Detect which cell encompasses the target text, then output its (x, y) center coordinate. 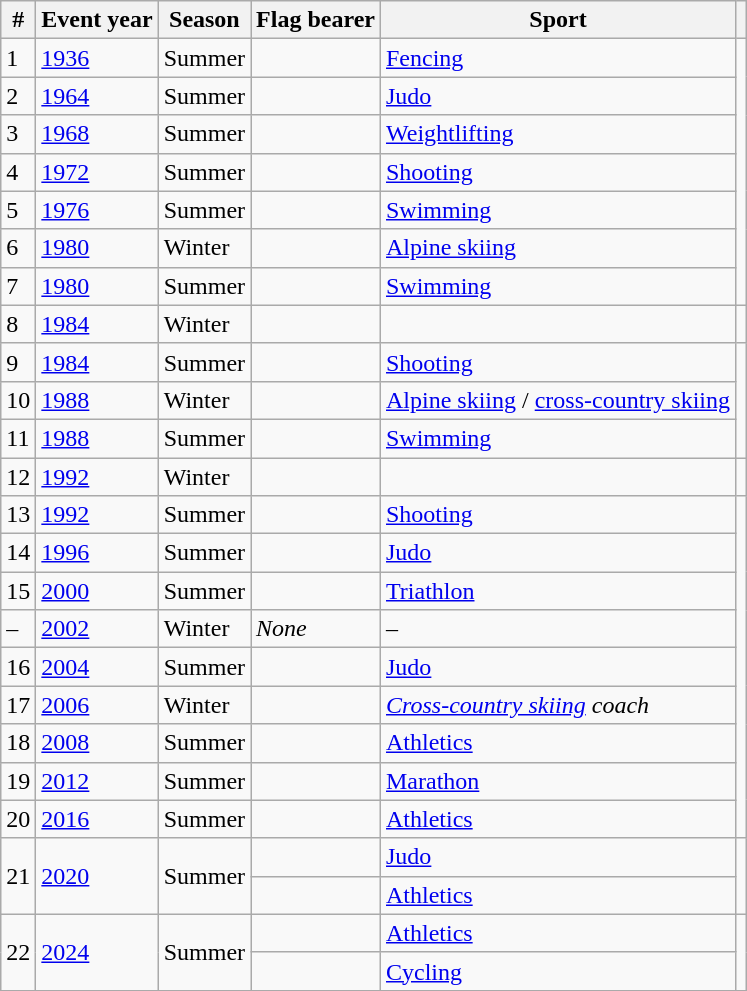
2000 (97, 591)
3 (18, 134)
6 (18, 248)
21 (18, 876)
5 (18, 210)
2020 (97, 876)
19 (18, 781)
15 (18, 591)
4 (18, 172)
Event year (97, 20)
2012 (97, 781)
1968 (97, 134)
13 (18, 515)
16 (18, 667)
1936 (97, 58)
11 (18, 438)
1996 (97, 553)
Triathlon (558, 591)
8 (18, 324)
Marathon (558, 781)
2002 (97, 629)
20 (18, 819)
None (316, 629)
1964 (97, 96)
22 (18, 952)
Sport (558, 20)
Cross-country skiing coach (558, 705)
Cycling (558, 971)
Weightlifting (558, 134)
9 (18, 362)
1976 (97, 210)
18 (18, 743)
Alpine skiing (558, 248)
12 (18, 477)
17 (18, 705)
Alpine skiing / cross-country skiing (558, 400)
2008 (97, 743)
Flag bearer (316, 20)
1972 (97, 172)
2 (18, 96)
# (18, 20)
10 (18, 400)
14 (18, 553)
1 (18, 58)
2004 (97, 667)
Fencing (558, 58)
2016 (97, 819)
2024 (97, 952)
7 (18, 286)
Season (204, 20)
2006 (97, 705)
